Output the (x, y) coordinate of the center of the cell containing the given text.  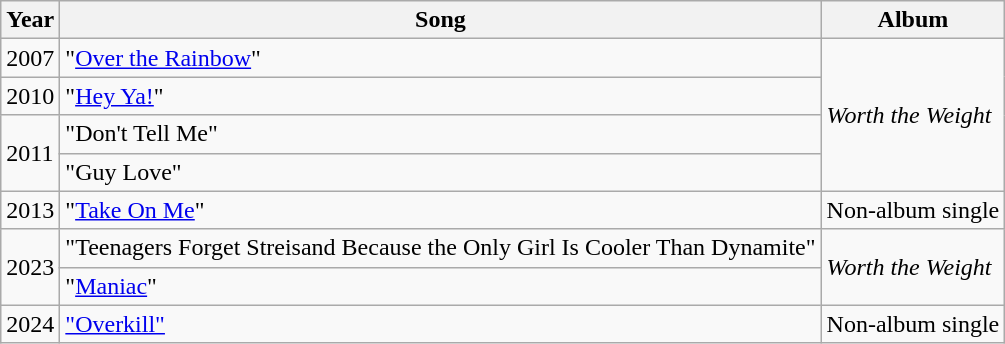
"Over the Rainbow" (440, 58)
"Overkill" (440, 324)
"Hey Ya!" (440, 96)
2007 (30, 58)
2010 (30, 96)
2013 (30, 210)
Song (440, 20)
Year (30, 20)
2024 (30, 324)
2023 (30, 267)
"Guy Love" (440, 172)
2011 (30, 153)
Album (913, 20)
"Maniac" (440, 286)
"Don't Tell Me" (440, 134)
"Teenagers Forget Streisand Because the Only Girl Is Cooler Than Dynamite" (440, 248)
"Take On Me" (440, 210)
